Scan for the cell matching the given text and deliver its [X, Y] coordinate at center. 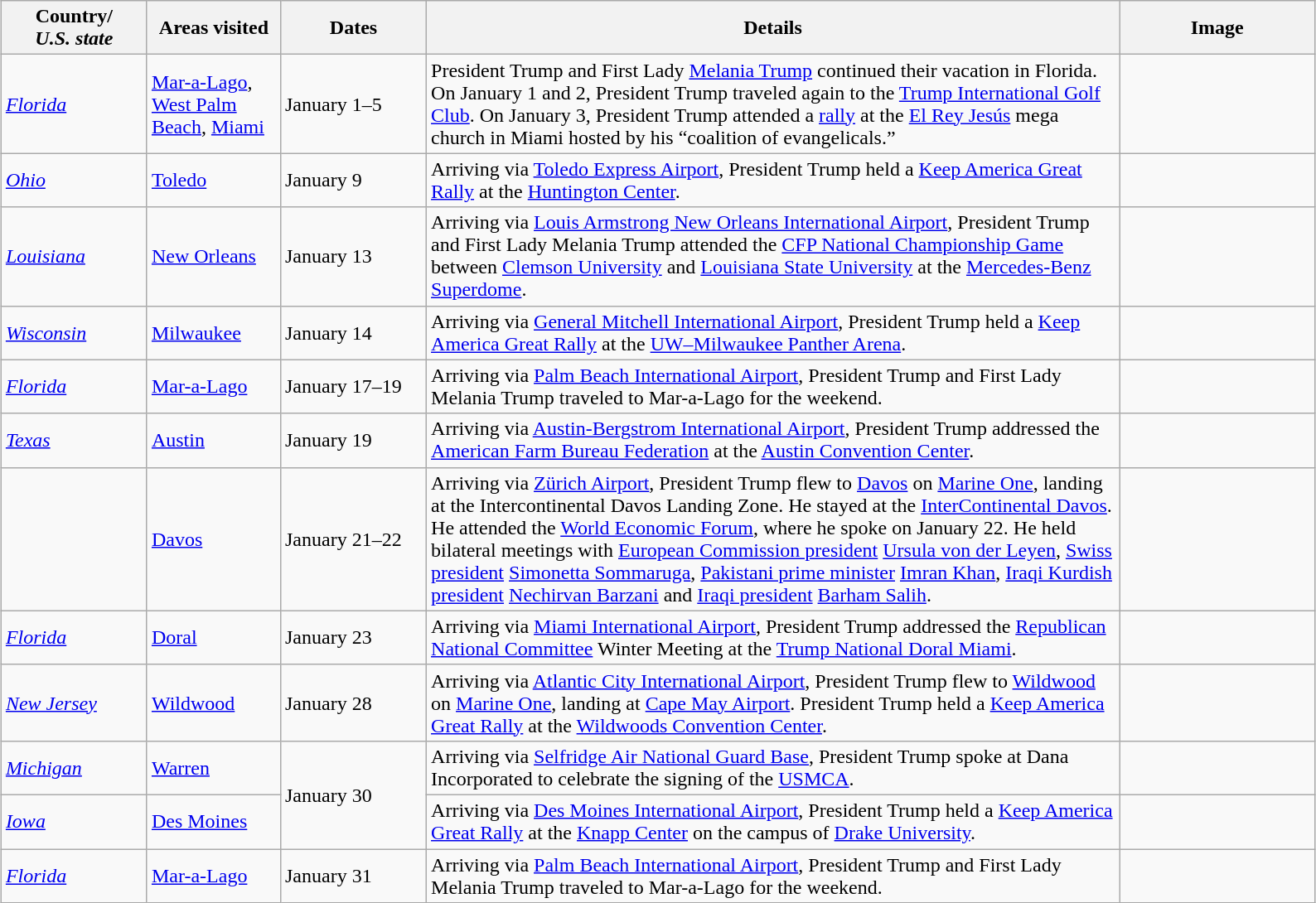
Austin [214, 441]
Doral [214, 638]
January 14 [353, 333]
Arriving via General Mitchell International Airport, President Trump held a Keep America Great Rally at the UW–Milwaukee Panther Arena. [773, 333]
Mar-a-Lago, West Palm Beach, Miami [214, 104]
January 30 [353, 794]
January 23 [353, 638]
January 21–22 [353, 538]
New Jersey [74, 703]
Arriving via Toledo Express Airport, President Trump held a Keep America Great Rally at the Huntington Center. [773, 181]
January 9 [353, 181]
Arriving via Selfridge Air National Guard Base, President Trump spoke at Dana Incorporated to celebrate the signing of the USMCA. [773, 767]
January 1–5 [353, 104]
Arriving via Des Moines International Airport, President Trump held a Keep America Great Rally at the Knapp Center on the campus of Drake University. [773, 822]
Image [1217, 28]
Wisconsin [74, 333]
Toledo [214, 181]
Dates [353, 28]
Warren [214, 767]
Louisiana [74, 257]
Des Moines [214, 822]
January 31 [353, 875]
Areas visited [214, 28]
Davos [214, 538]
New Orleans [214, 257]
Iowa [74, 822]
Wildwood [214, 703]
January 19 [353, 441]
Ohio [74, 181]
January 17–19 [353, 386]
Texas [74, 441]
Details [773, 28]
Milwaukee [214, 333]
Michigan [74, 767]
Arriving via Austin-Bergstrom International Airport, President Trump addressed the American Farm Bureau Federation at the Austin Convention Center. [773, 441]
January 28 [353, 703]
January 13 [353, 257]
Country/U.S. state [74, 28]
